Search for the cell housing the specified text and yield its (x, y) center coordinate. 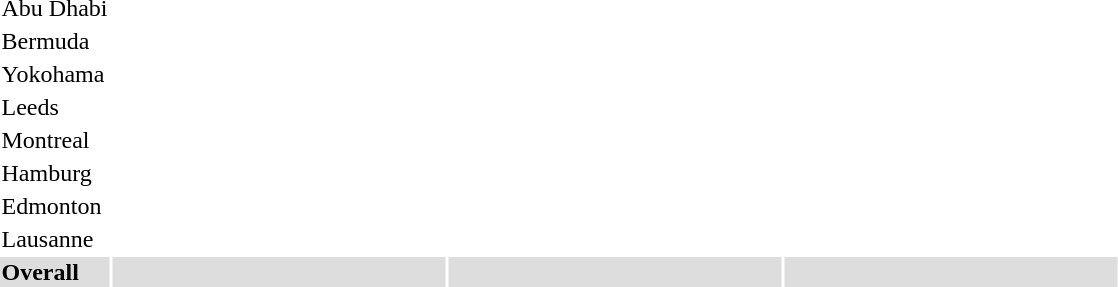
Hamburg (54, 173)
Montreal (54, 140)
Yokohama (54, 74)
Edmonton (54, 206)
Bermuda (54, 41)
Lausanne (54, 239)
Leeds (54, 107)
Overall (54, 272)
